Extract the [x, y] coordinate from the center of the cell holding the provided text.  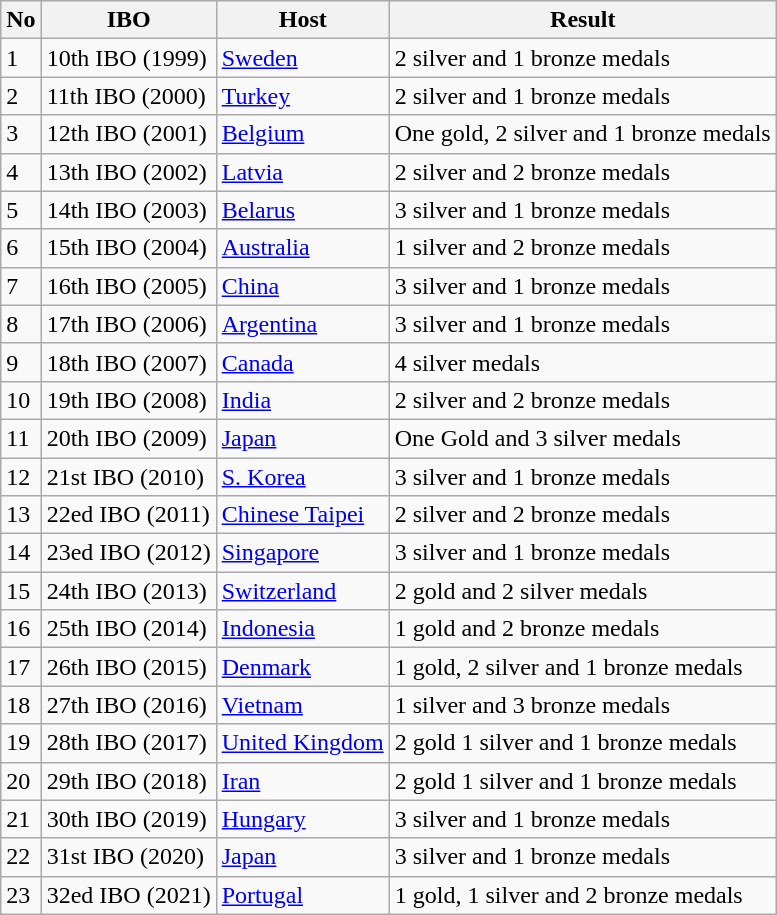
26th IBO (2015) [128, 667]
India [302, 400]
Canada [302, 362]
Denmark [302, 667]
Indonesia [302, 629]
22ed IBO (2011) [128, 515]
12 [21, 477]
27th IBO (2016) [128, 705]
Vietnam [302, 705]
One gold, 2 silver and 1 bronze medals [582, 134]
Belgium [302, 134]
10 [21, 400]
No [21, 20]
20th IBO (2009) [128, 438]
1 silver and 2 bronze medals [582, 248]
Hungary [302, 819]
31st IBO (2020) [128, 857]
1 [21, 58]
30th IBO (2019) [128, 819]
17th IBO (2006) [128, 324]
Latvia [302, 172]
22 [21, 857]
1 gold, 2 silver and 1 bronze medals [582, 667]
9 [21, 362]
25th IBO (2014) [128, 629]
15 [21, 591]
10th IBO (1999) [128, 58]
2 [21, 96]
7 [21, 286]
8 [21, 324]
Sweden [302, 58]
21st IBO (2010) [128, 477]
13th IBO (2002) [128, 172]
21 [21, 819]
13 [21, 515]
32ed IBO (2021) [128, 895]
12th IBO (2001) [128, 134]
4 silver medals [582, 362]
Singapore [302, 553]
1 gold, 1 silver and 2 bronze medals [582, 895]
Host [302, 20]
16th IBO (2005) [128, 286]
16 [21, 629]
20 [21, 781]
Australia [302, 248]
28th IBO (2017) [128, 743]
2 gold and 2 silver medals [582, 591]
3 [21, 134]
11th IBO (2000) [128, 96]
Iran [302, 781]
5 [21, 210]
China [302, 286]
17 [21, 667]
Argentina [302, 324]
1 gold and 2 bronze medals [582, 629]
18th IBO (2007) [128, 362]
15th IBO (2004) [128, 248]
Turkey [302, 96]
19th IBO (2008) [128, 400]
Belarus [302, 210]
14 [21, 553]
Portugal [302, 895]
19 [21, 743]
23 [21, 895]
24th IBO (2013) [128, 591]
Switzerland [302, 591]
6 [21, 248]
14th IBO (2003) [128, 210]
29th IBO (2018) [128, 781]
One Gold and 3 silver medals [582, 438]
1 silver and 3 bronze medals [582, 705]
IBO [128, 20]
Result [582, 20]
United Kingdom [302, 743]
23ed IBO (2012) [128, 553]
18 [21, 705]
Chinese Taipei [302, 515]
4 [21, 172]
S. Korea [302, 477]
11 [21, 438]
